Determine the [x, y] coordinate at the center of the cell enclosing the given text.  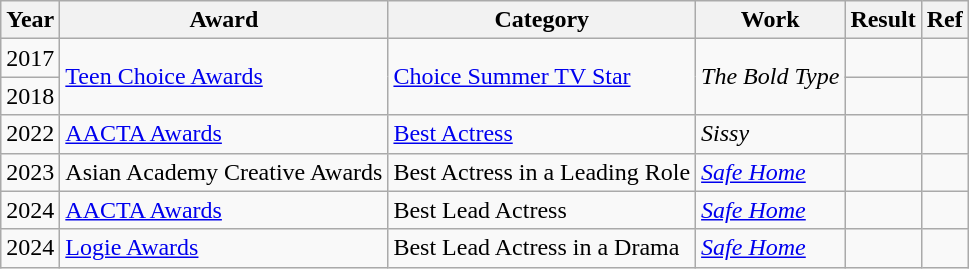
2017 [30, 58]
Category [542, 20]
Sissy [770, 134]
Ref [944, 20]
Best Lead Actress [542, 210]
Teen Choice Awards [224, 77]
Logie Awards [224, 248]
Year [30, 20]
Asian Academy Creative Awards [224, 172]
Award [224, 20]
2022 [30, 134]
2023 [30, 172]
Best Lead Actress in a Drama [542, 248]
2018 [30, 96]
Work [770, 20]
Choice Summer TV Star [542, 77]
The Bold Type [770, 77]
Result [883, 20]
Best Actress [542, 134]
Best Actress in a Leading Role [542, 172]
